From the cell containing the given text, extract its center point as [x, y] coordinate. 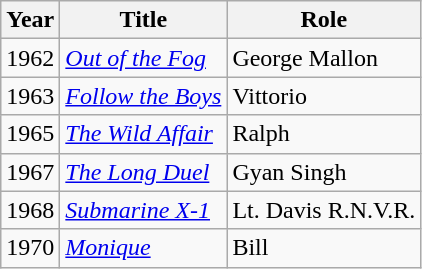
Out of the Fog [144, 58]
1968 [30, 210]
Ralph [324, 134]
1970 [30, 248]
Monique [144, 248]
1967 [30, 172]
Submarine X-1 [144, 210]
Bill [324, 248]
Follow the Boys [144, 96]
Title [144, 20]
Vittorio [324, 96]
The Long Duel [144, 172]
Role [324, 20]
Year [30, 20]
George Mallon [324, 58]
1965 [30, 134]
Gyan Singh [324, 172]
The Wild Affair [144, 134]
1963 [30, 96]
Lt. Davis R.N.V.R. [324, 210]
1962 [30, 58]
